Extract the (X, Y) coordinate from the center of the cell holding the provided text.  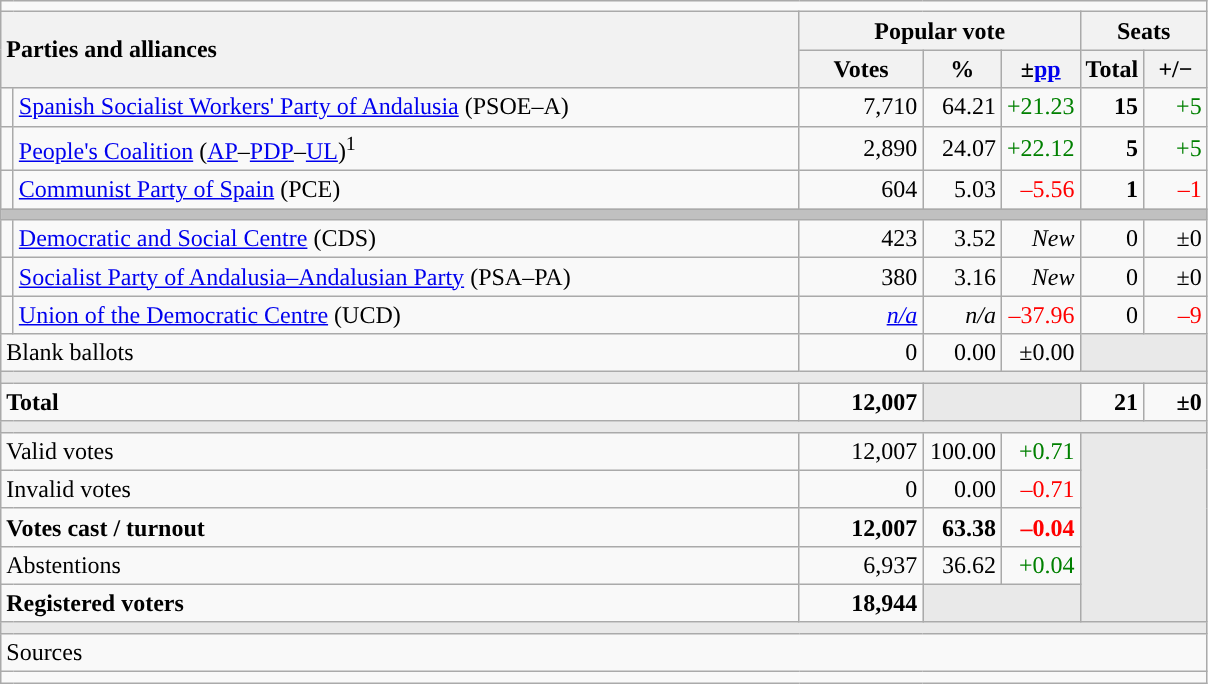
Sources (604, 652)
423 (861, 239)
3.52 (962, 239)
Seats (1144, 31)
2,890 (861, 148)
+/− (1176, 69)
380 (861, 277)
–0.71 (1040, 489)
Socialist Party of Andalusia–Andalusian Party (PSA–PA) (406, 277)
–0.04 (1040, 527)
Democratic and Social Centre (CDS) (406, 239)
–5.56 (1040, 190)
24.07 (962, 148)
+22.12 (1040, 148)
64.21 (962, 107)
Union of the Democratic Centre (UCD) (406, 315)
5 (1112, 148)
Spanish Socialist Workers' Party of Andalusia (PSOE–A) (406, 107)
–1 (1176, 190)
±pp (1040, 69)
18,944 (861, 603)
Blank ballots (400, 353)
% (962, 69)
Parties and alliances (400, 50)
Votes (861, 69)
6,937 (861, 565)
+0.71 (1040, 451)
+21.23 (1040, 107)
21 (1112, 402)
15 (1112, 107)
36.62 (962, 565)
–9 (1176, 315)
3.16 (962, 277)
63.38 (962, 527)
Valid votes (400, 451)
Votes cast / turnout (400, 527)
Invalid votes (400, 489)
People's Coalition (AP–PDP–UL)1 (406, 148)
+0.04 (1040, 565)
±0.00 (1040, 353)
Abstentions (400, 565)
–37.96 (1040, 315)
100.00 (962, 451)
Communist Party of Spain (PCE) (406, 190)
Registered voters (400, 603)
5.03 (962, 190)
Popular vote (940, 31)
604 (861, 190)
7,710 (861, 107)
1 (1112, 190)
